Return (X, Y) of the center of cell containing provided text 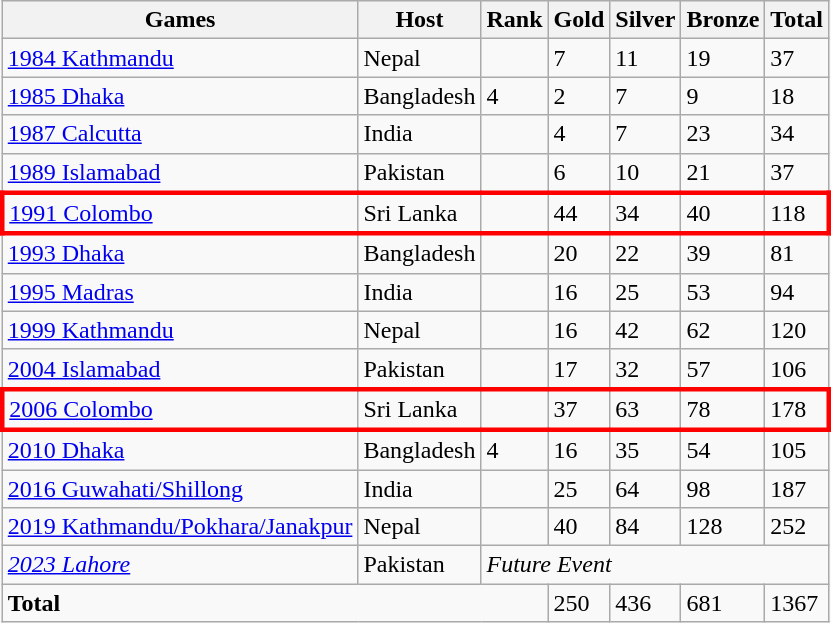
10 (646, 173)
120 (797, 330)
2016 Guwahati/Shillong (180, 489)
9 (723, 96)
2023 Lahore (180, 565)
681 (723, 603)
2006 Colombo (180, 410)
44 (579, 214)
20 (579, 254)
19 (723, 58)
250 (579, 603)
Future Event (654, 565)
252 (797, 527)
17 (579, 369)
54 (723, 450)
11 (646, 58)
21 (723, 173)
1991 Colombo (180, 214)
2004 Islamabad (180, 369)
63 (646, 410)
106 (797, 369)
1995 Madras (180, 292)
23 (723, 134)
18 (797, 96)
1989 Islamabad (180, 173)
2010 Dhaka (180, 450)
81 (797, 254)
84 (646, 527)
53 (723, 292)
1993 Dhaka (180, 254)
2 (579, 96)
57 (723, 369)
436 (646, 603)
Games (180, 20)
35 (646, 450)
Host (420, 20)
Silver (646, 20)
39 (723, 254)
Bronze (723, 20)
98 (723, 489)
22 (646, 254)
118 (797, 214)
105 (797, 450)
187 (797, 489)
1367 (797, 603)
78 (723, 410)
128 (723, 527)
42 (646, 330)
2019 Kathmandu/Pokhara/Janakpur (180, 527)
94 (797, 292)
32 (646, 369)
1987 Calcutta (180, 134)
62 (723, 330)
64 (646, 489)
178 (797, 410)
1984 Kathmandu (180, 58)
1999 Kathmandu (180, 330)
6 (579, 173)
Rank (514, 20)
1985 Dhaka (180, 96)
Gold (579, 20)
